Return the (x, y) coordinate for the center point of the cell that contains the specified text.  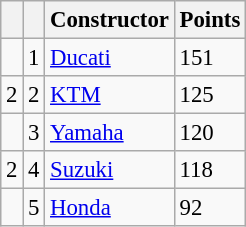
4 (34, 170)
1 (34, 58)
Honda (110, 208)
151 (210, 58)
Ducati (110, 58)
Yamaha (110, 133)
125 (210, 95)
Suzuki (110, 170)
Points (210, 20)
118 (210, 170)
92 (210, 208)
3 (34, 133)
5 (34, 208)
120 (210, 133)
Constructor (110, 20)
KTM (110, 95)
